Pinpoint the cell where the given text exists, returning its (X, Y) midpoint coordinate. 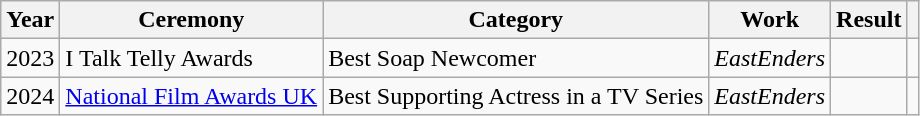
National Film Awards UK (192, 96)
Best Supporting Actress in a TV Series (516, 96)
2024 (30, 96)
Year (30, 20)
I Talk Telly Awards (192, 58)
Result (869, 20)
Category (516, 20)
Ceremony (192, 20)
2023 (30, 58)
Work (770, 20)
Best Soap Newcomer (516, 58)
